Find where the given text appears and provide that cell's center as (x, y) coordinate. 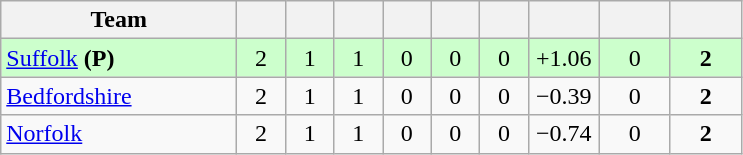
Team (119, 20)
Norfolk (119, 134)
−0.74 (564, 134)
−0.39 (564, 96)
+1.06 (564, 58)
Suffolk (P) (119, 58)
Bedfordshire (119, 96)
